Capture the cell that displays the provided text and extract its [x, y] central coordinate. 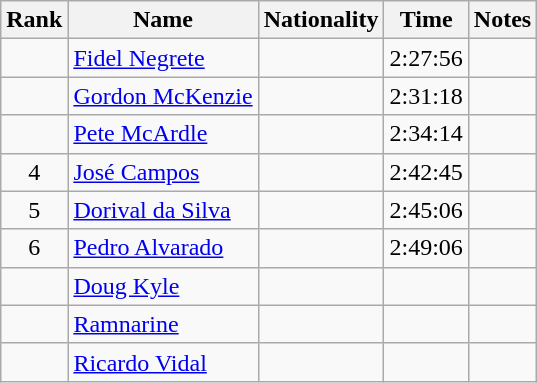
Pedro Alvarado [163, 248]
Ramnarine [163, 324]
Gordon McKenzie [163, 96]
Time [426, 20]
2:49:06 [426, 248]
2:34:14 [426, 134]
Pete McArdle [163, 134]
4 [34, 172]
Nationality [321, 20]
5 [34, 210]
2:27:56 [426, 58]
Name [163, 20]
Notes [502, 20]
Ricardo Vidal [163, 362]
Doug Kyle [163, 286]
Dorival da Silva [163, 210]
José Campos [163, 172]
6 [34, 248]
Fidel Negrete [163, 58]
2:31:18 [426, 96]
2:42:45 [426, 172]
Rank [34, 20]
2:45:06 [426, 210]
